Capture the cell that displays the provided text and extract its (x, y) central coordinate. 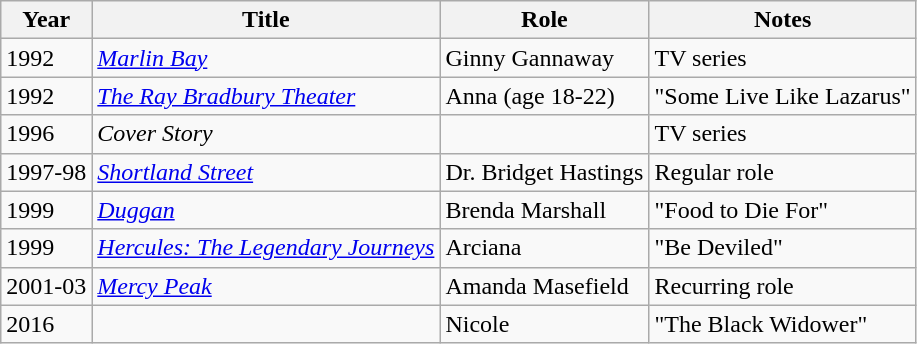
Arciana (544, 248)
Anna (age 18-22) (544, 96)
Year (46, 20)
Ginny Gannaway (544, 58)
Title (266, 20)
2016 (46, 324)
1996 (46, 134)
2001-03 (46, 286)
Hercules: The Legendary Journeys (266, 248)
Brenda Marshall (544, 210)
Shortland Street (266, 172)
Regular role (782, 172)
1997-98 (46, 172)
Duggan (266, 210)
The Ray Bradbury Theater (266, 96)
Notes (782, 20)
"The Black Widower" (782, 324)
Nicole (544, 324)
"Some Live Like Lazarus" (782, 96)
Role (544, 20)
Mercy Peak (266, 286)
Amanda Masefield (544, 286)
"Food to Die For" (782, 210)
Dr. Bridget Hastings (544, 172)
Marlin Bay (266, 58)
"Be Deviled" (782, 248)
Cover Story (266, 134)
Recurring role (782, 286)
